Scan for the cell matching the given text and deliver its [x, y] coordinate at center. 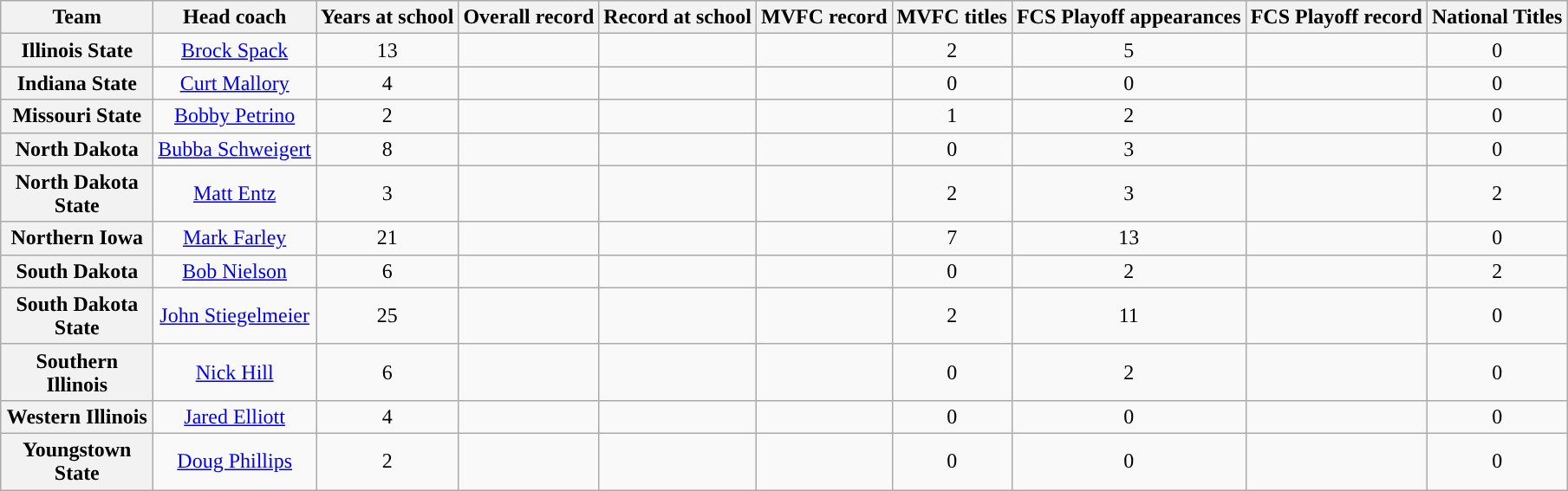
North Dakota [77, 149]
Northern Iowa [77, 238]
Team [77, 17]
South Dakota State [77, 315]
Jared Elliott [235, 417]
1 [952, 116]
Indiana State [77, 83]
Illinois State [77, 50]
Bob Nielson [235, 271]
25 [387, 315]
Years at school [387, 17]
Western Illinois [77, 417]
Matt Entz [235, 194]
Mark Farley [235, 238]
MVFC record [825, 17]
8 [387, 149]
Record at school [678, 17]
Brock Spack [235, 50]
Head coach [235, 17]
Overall record [529, 17]
Bubba Schweigert [235, 149]
Doug Phillips [235, 461]
Youngstown State [77, 461]
7 [952, 238]
South Dakota [77, 271]
Nick Hill [235, 372]
FCS Playoff record [1337, 17]
MVFC titles [952, 17]
5 [1129, 50]
11 [1129, 315]
Southern Illinois [77, 372]
National Titles [1497, 17]
Curt Mallory [235, 83]
FCS Playoff appearances [1129, 17]
Missouri State [77, 116]
Bobby Petrino [235, 116]
John Stiegelmeier [235, 315]
North Dakota State [77, 194]
21 [387, 238]
